Locate the cell with the specified text and output its (x, y) center coordinate. 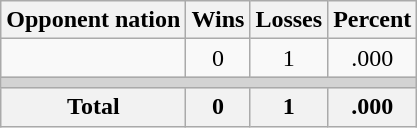
Losses (289, 20)
Total (94, 107)
Wins (218, 20)
Opponent nation (94, 20)
Percent (372, 20)
